Return (x, y) of the center of cell containing provided text 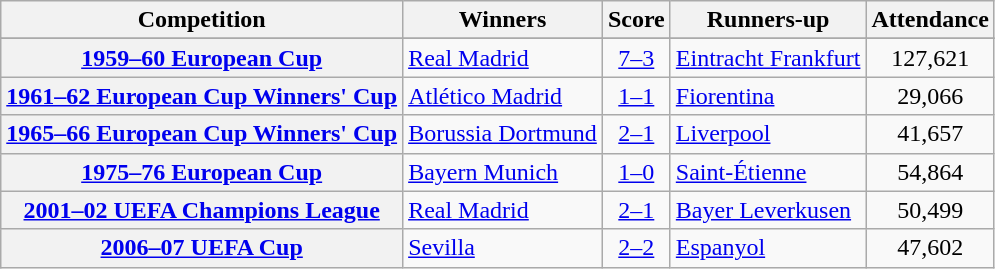
Saint-Étienne (768, 172)
Competition (202, 20)
29,066 (930, 96)
2–2 (636, 248)
Atlético Madrid (503, 96)
2001–02 UEFA Champions League (202, 210)
47,602 (930, 248)
2006–07 UEFA Cup (202, 248)
Winners (503, 20)
Attendance (930, 20)
1–0 (636, 172)
127,621 (930, 58)
Liverpool (768, 134)
1959–60 European Cup (202, 58)
Fiorentina (768, 96)
1–1 (636, 96)
Score (636, 20)
1961–62 European Cup Winners' Cup (202, 96)
Espanyol (768, 248)
Eintracht Frankfurt (768, 58)
Bayern Munich (503, 172)
Sevilla (503, 248)
1965–66 European Cup Winners' Cup (202, 134)
Runners-up (768, 20)
54,864 (930, 172)
41,657 (930, 134)
1975–76 European Cup (202, 172)
50,499 (930, 210)
Bayer Leverkusen (768, 210)
7–3 (636, 58)
Borussia Dortmund (503, 134)
